Extract the [X, Y] coordinate from the center of the cell holding the provided text.  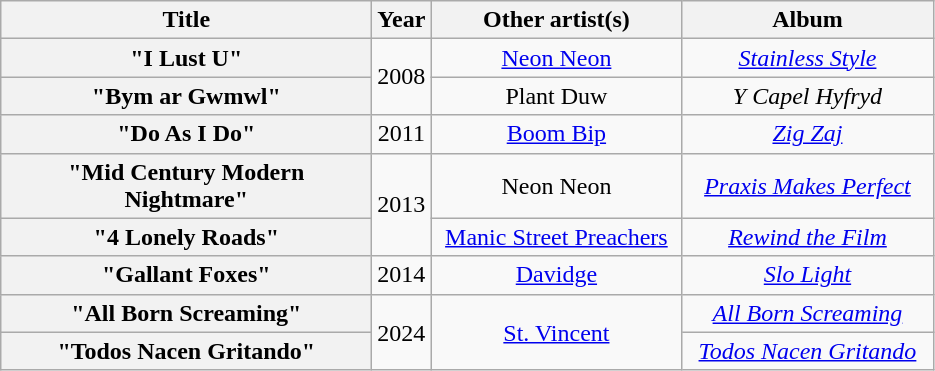
2013 [402, 204]
St. Vincent [556, 332]
"Mid Century Modern Nightmare" [186, 186]
2011 [402, 134]
"Do As I Do" [186, 134]
All Born Screaming [808, 313]
Manic Street Preachers [556, 237]
Other artist(s) [556, 20]
Zig Zaj [808, 134]
Praxis Makes Perfect [808, 186]
Rewind the Film [808, 237]
2024 [402, 332]
2014 [402, 275]
Todos Nacen Gritando [808, 351]
Title [186, 20]
Slo Light [808, 275]
Stainless Style [808, 58]
Y Capel Hyfryd [808, 96]
"I Lust U" [186, 58]
Plant Duw [556, 96]
"All Born Screaming" [186, 313]
2008 [402, 77]
"4 Lonely Roads" [186, 237]
Boom Bip [556, 134]
"Todos Nacen Gritando" [186, 351]
Year [402, 20]
Album [808, 20]
Davidge [556, 275]
"Bym ar Gwmwl" [186, 96]
"Gallant Foxes" [186, 275]
